Locate the cell with the specified text and output its (x, y) center coordinate. 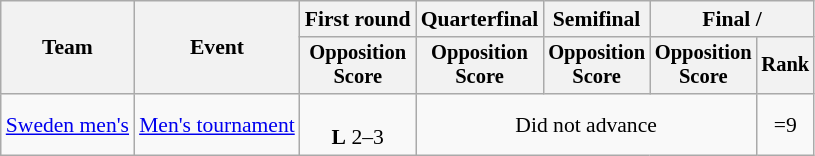
Final / (732, 19)
Team (68, 48)
Sweden men's (68, 124)
Semifinal (596, 19)
Men's tournament (217, 124)
Did not advance (586, 124)
L 2–3 (358, 124)
First round (358, 19)
Rank (785, 66)
Quarterfinal (480, 19)
=9 (785, 124)
Event (217, 48)
